Return the [X, Y] coordinate for the center point of the cell that contains the specified text.  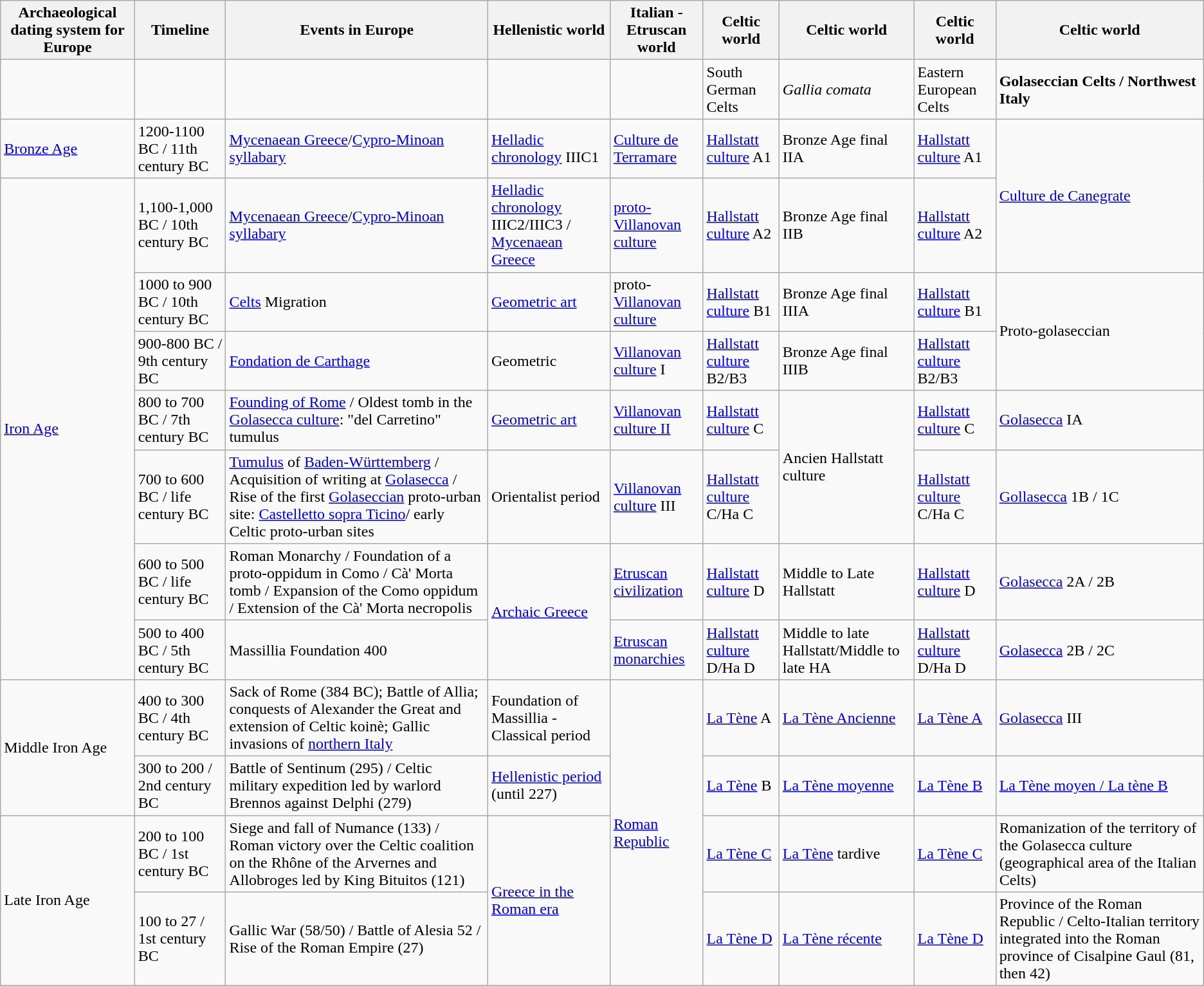
Villanovan culture II [656, 420]
South German Celts [741, 89]
Founding of Rome / Oldest tomb in the Golasecca culture: "del Carretino" tumulus [357, 420]
Gollasecca 1B / 1C [1100, 497]
Late Iron Age [68, 900]
Middle to late Hallstatt/Middle to late HA [846, 650]
Villanovan culture I [656, 361]
Eastern European Celts [954, 89]
Villanovan culture III [656, 497]
Orientalist period [549, 497]
Gallia comata [846, 89]
Bronze Age final IIB [846, 225]
Foundation of Massillia - Classical period [549, 718]
400 to 300 BC / 4th century BC [180, 718]
Celts Migration [357, 302]
Golasecca 2B / 2C [1100, 650]
La Tène moyenne [846, 785]
Archaeological dating system for Europe [68, 30]
Golasecca 2A / 2B [1100, 581]
Archaic Greece [549, 611]
Etruscan monarchies [656, 650]
La Tène Ancienne [846, 718]
Italian - Etruscan world [656, 30]
Greece in the Roman era [549, 900]
Hellenistic period(until 227) [549, 785]
500 to 400 BC / 5th century BC [180, 650]
300 to 200 / 2nd century BC [180, 785]
Bronze Age [68, 149]
Bronze Age final IIA [846, 149]
Massillia Foundation 400 [357, 650]
Golaseccian Celts / Northwest Italy [1100, 89]
Roman Republic [656, 832]
Sack of Rome (384 BC); Battle of Allia; conquests of Alexander the Great and extension of Celtic koinè; Gallic invasions of northern Italy [357, 718]
Helladic chronology IIIC1 [549, 149]
Ancien Hallstatt culture [846, 467]
Romanization of the territory of the Golasecca culture (geographical area of the Italian Celts) [1100, 854]
900-800 BC / 9th century BC [180, 361]
Culture de Canegrate [1100, 196]
Timeline [180, 30]
700 to 600 BC / life century BC [180, 497]
Middle Iron Age [68, 747]
200 to 100 BC / 1st century BC [180, 854]
La Tène moyen / La tène B [1100, 785]
Battle of Sentinum (295) / Celtic military expedition led by warlord Brennos against Delphi (279) [357, 785]
La Tène tardive [846, 854]
La Tène récente [846, 939]
Iron Age [68, 428]
Roman Monarchy / Foundation of a proto-oppidum in Como / Cà' Morta tomb / Expansion of the Como oppidum / Extension of the Cà' Morta necropolis [357, 581]
1,100-1,000 BC / 10th century BC [180, 225]
Helladic chronology IIIC2/IIIC3 / Mycenaean Greece [549, 225]
Middle to Late Hallstatt [846, 581]
100 to 27 / 1st century BC [180, 939]
600 to 500 BC / life century BC [180, 581]
Siege and fall of Numance (133) / Roman victory over the Celtic coalition on the Rhône of the Arvernes and Allobroges led by King Bituitos (121) [357, 854]
1200-1100 BC / 11th century BC [180, 149]
Etruscan civilization [656, 581]
Hellenistic world [549, 30]
Bronze Age final IIIA [846, 302]
Culture de Terramare [656, 149]
Province of the Roman Republic / Celto-Italian territory integrated into the Roman province of Cisalpine Gaul (81, then 42) [1100, 939]
Bronze Age final IIIB [846, 361]
Gallic War (58/50) / Battle of Alesia 52 / Rise of the Roman Empire (27) [357, 939]
Golasecca IA [1100, 420]
Fondation de Carthage [357, 361]
800 to 700 BC / 7th century BC [180, 420]
1000 to 900 BC / 10th century BC [180, 302]
Events in Europe [357, 30]
Geometric [549, 361]
Golasecca III [1100, 718]
Proto-golaseccian [1100, 331]
